Return [x, y] of the center of cell containing provided text 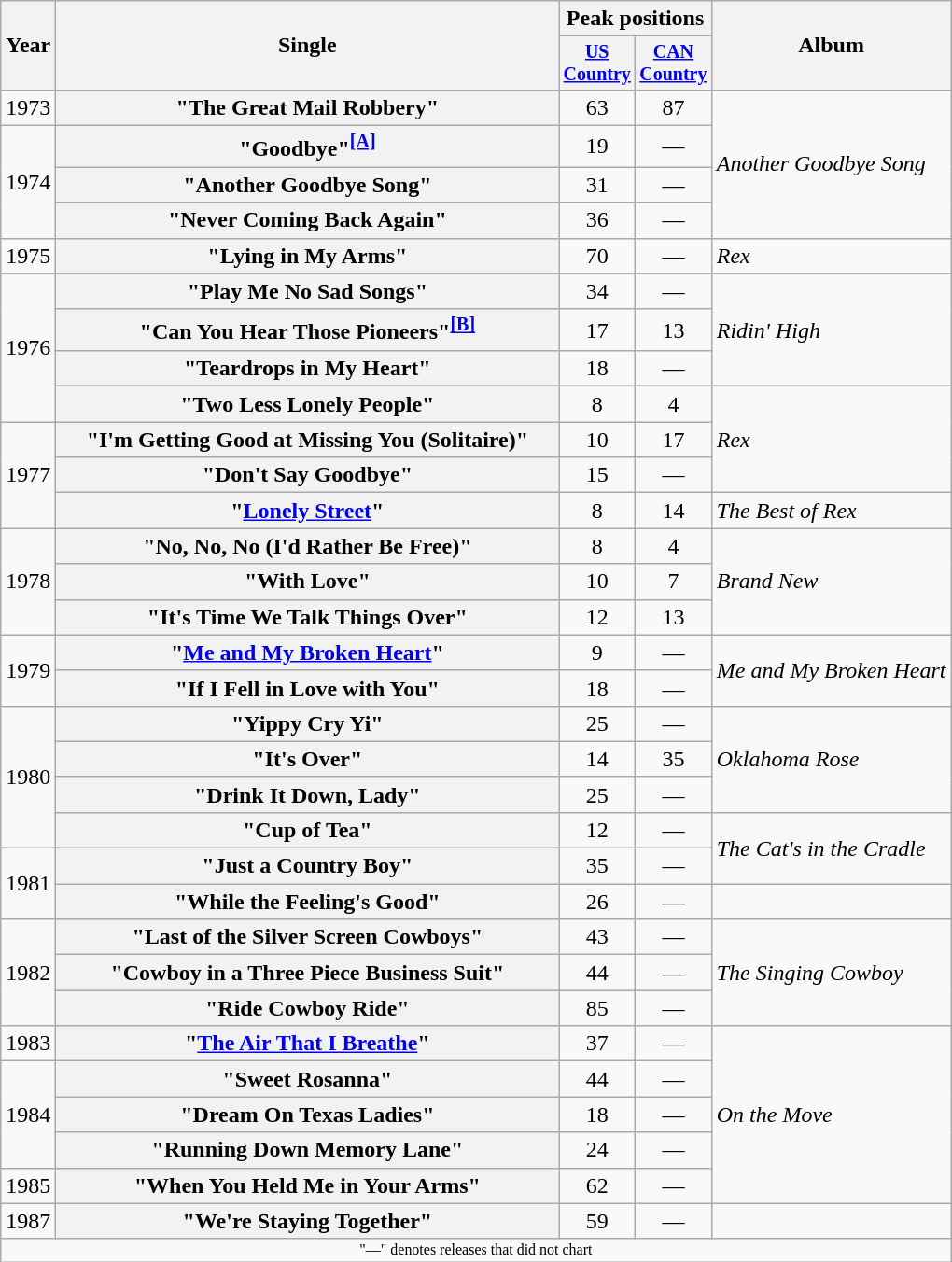
9 [597, 652]
43 [597, 937]
"It's Over" [308, 759]
"If I Fell in Love with You" [308, 688]
"The Great Mail Robbery" [308, 107]
"Drink It Down, Lady" [308, 794]
Me and My Broken Heart [831, 670]
1984 [28, 1115]
"Sweet Rosanna" [308, 1079]
36 [597, 220]
Another Goodbye Song [831, 164]
26 [597, 902]
62 [597, 1185]
15 [597, 475]
1976 [28, 347]
"No, No, No (I'd Rather Be Free)" [308, 546]
"Cup of Tea" [308, 831]
The Singing Cowboy [831, 973]
87 [674, 107]
"Another Goodbye Song" [308, 185]
"Don't Say Goodbye" [308, 475]
31 [597, 185]
"I'm Getting Good at Missing You (Solitaire)" [308, 440]
"When You Held Me in Your Arms" [308, 1185]
1975 [28, 256]
The Best of Rex [831, 511]
"Cowboy in a Three Piece Business Suit" [308, 973]
"Two Less Lonely People" [308, 404]
"Running Down Memory Lane" [308, 1150]
1973 [28, 107]
"Can You Hear Those Pioneers"[B] [308, 330]
"Never Coming Back Again" [308, 220]
19 [597, 146]
Single [308, 46]
1981 [28, 884]
"Dream On Texas Ladies" [308, 1115]
85 [597, 1008]
"Last of the Silver Screen Cowboys" [308, 937]
1978 [28, 582]
"Play Me No Sad Songs" [308, 291]
"We're Staying Together" [308, 1221]
Oklahoma Rose [831, 759]
"It's Time We Talk Things Over" [308, 617]
1979 [28, 670]
Year [28, 46]
Album [831, 46]
"While the Feeling's Good" [308, 902]
1983 [28, 1044]
7 [674, 582]
Ridin' High [831, 330]
1982 [28, 973]
"—" denotes releases that did not chart [476, 1250]
"Yippy Cry Yi" [308, 723]
Peak positions [635, 19]
The Cat's in the Cradle [831, 848]
63 [597, 107]
"Me and My Broken Heart" [308, 652]
24 [597, 1150]
On the Move [831, 1115]
1987 [28, 1221]
"Ride Cowboy Ride" [308, 1008]
"Lying in My Arms" [308, 256]
"Goodbye"[A] [308, 146]
Brand New [831, 582]
1985 [28, 1185]
"Lonely Street" [308, 511]
70 [597, 256]
"Teardrops in My Heart" [308, 369]
37 [597, 1044]
1974 [28, 181]
34 [597, 291]
US Country [597, 63]
CAN Country [674, 63]
"The Air That I Breathe" [308, 1044]
1977 [28, 475]
1980 [28, 777]
"Just a Country Boy" [308, 866]
"With Love" [308, 582]
59 [597, 1221]
